Capture the cell that displays the provided text and extract its [X, Y] central coordinate. 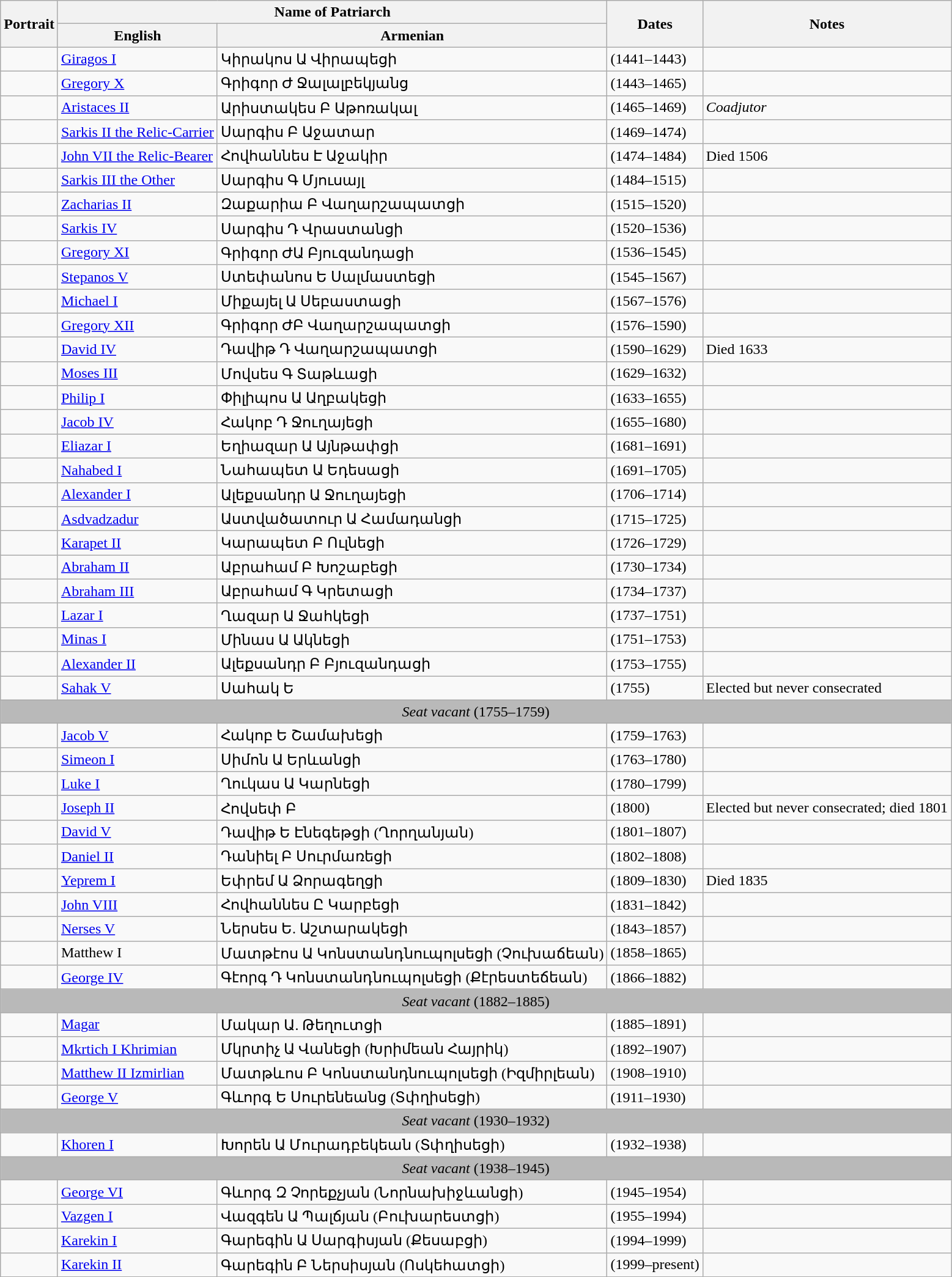
(1955–1994) [655, 1216]
Հովհաննես Ը Կարբեցի [412, 905]
Մատթևոս Բ Կոնստանդնուպոլսեցի (Իզմիրլեան) [412, 1073]
Հակոբ Ե Շամախեցի [412, 735]
Աբրահամ Գ Կրետացի [412, 591]
(1908–1910) [655, 1073]
(1691–1705) [655, 470]
Ղուկաս Ա Կարնեցի [412, 784]
Հովհաննես Է Աջակիր [412, 156]
(1892–1907) [655, 1049]
George VI [137, 1192]
(1629–1632) [655, 374]
Փիլիպոս Ա Աղբակեցի [412, 398]
(1999–present) [655, 1265]
(1474–1484) [655, 156]
Alexander I [137, 495]
(1911–1930) [655, 1097]
Մովսես Գ Տաթևացի [412, 374]
(1945–1954) [655, 1192]
Moses III [137, 374]
(1759–1763) [655, 735]
(1994–1999) [655, 1240]
Sarkis II the Relic-Carrier [137, 132]
Nerses V [137, 929]
Khoren I [137, 1145]
(1763–1780) [655, 760]
Ստեփանոս Ե Սալմաստեցի [412, 277]
Մատթէոս Ա Կոնստանդնուպոլսեցի (Չուխաճեան) [412, 953]
Stepanos V [137, 277]
Ալեքսանդր Բ Բյուզանդացի [412, 664]
(1441–1443) [655, 59]
Արիստակես Բ Աթոռակալ [412, 108]
Eliazar I [137, 446]
Aristaces II [137, 108]
(1737–1751) [655, 616]
John VII the Relic-Bearer [137, 156]
Մկրտիչ Ա Վանեցի (Խրիմեան Հայրիկ) [412, 1049]
Vazgen I [137, 1216]
(1800) [655, 808]
(1706–1714) [655, 495]
Michael I [137, 301]
Seat vacant (1938–1945) [476, 1168]
Seat vacant (1882–1885) [476, 1001]
(1726–1729) [655, 543]
Ալեքսանդր Ա Ջուղայեցի [412, 495]
Եղիազար Ա Այնթափցի [412, 446]
(1443–1465) [655, 83]
Աբրահամ Բ Խոշաբեցի [412, 567]
(1843–1857) [655, 929]
Sarkis IV [137, 229]
Elected but never consecrated [827, 688]
Մակար Ա. Թեղուտցի [412, 1025]
Karekin II [137, 1265]
Եփրեմ Ա Ձորագեղցի [412, 880]
Philip I [137, 398]
(1681–1691) [655, 446]
Died 1506 [827, 156]
Elected but never consecrated; died 1801 [827, 808]
Minas I [137, 639]
Գրիգոր ԺԲ Վաղարշապատցի [412, 325]
Gregory X [137, 83]
(1536–1545) [655, 252]
Yeprem I [137, 880]
Sarkis III the Other [137, 180]
Կարապետ Բ Ուլնեցի [412, 543]
Portrait [29, 24]
(1753–1755) [655, 664]
Սարգիս Գ Մյուսայլ [412, 180]
Simeon I [137, 760]
Հովսեփ Բ [412, 808]
Name of Patriarch [333, 12]
Abraham II [137, 567]
Gregory XI [137, 252]
Sahak V [137, 688]
Սարգիս Դ Վրաստանցի [412, 229]
Աստվածատուր Ա Համադանցի [412, 519]
Խորեն Ա Մուրադբեկեան (Տփղիսեցի) [412, 1145]
Նահապետ Ա Եդեսացի [412, 470]
(1866–1882) [655, 977]
Գէորգ Դ Կոնստանդնուպոլսեցի (Քէրեստեճեան) [412, 977]
John VIII [137, 905]
(1858–1865) [655, 953]
Սահակ Ե [412, 688]
(1885–1891) [655, 1025]
Luke I [137, 784]
Կիրակոս Ա Վիրապեցի [412, 59]
(1809–1830) [655, 880]
Mkrtich I Khrimian [137, 1049]
(1590–1629) [655, 350]
Matthew I [137, 953]
Զաքարիա Բ Վաղարշապատցի [412, 204]
Died 1835 [827, 880]
(1655–1680) [655, 422]
Գևորգ Ե Սուրենեանց (Տփղիսեցի) [412, 1097]
(1633–1655) [655, 398]
Nahabed I [137, 470]
Coadjutor [827, 108]
Matthew II Izmirlian [137, 1073]
Seat vacant (1930–1932) [476, 1121]
(1932–1938) [655, 1145]
English [137, 35]
(1576–1590) [655, 325]
Դավիթ Դ Վաղարշապատցի [412, 350]
Gregory XII [137, 325]
Alexander II [137, 664]
(1515–1520) [655, 204]
Dates [655, 24]
Սիմոն Ա Երևանցի [412, 760]
Գևորգ Զ Չորեքչյան (Նորնախիջևանցի) [412, 1192]
Ներսես Ե. Աշտարակեցի [412, 929]
Armenian [412, 35]
(1567–1576) [655, 301]
Karapet II [137, 543]
(1715–1725) [655, 519]
(1780–1799) [655, 784]
Jacob IV [137, 422]
Notes [827, 24]
Karekin I [137, 1240]
Ղազար Ա Ջահկեցի [412, 616]
Asdvadzadur [137, 519]
Գարեգին Բ Ներսիսյան (Ոսկեհատցի) [412, 1265]
Magar [137, 1025]
(1465–1469) [655, 108]
Giragos I [137, 59]
Seat vacant (1755–1759) [476, 712]
Abraham III [137, 591]
(1831–1842) [655, 905]
Daniel II [137, 856]
(1755) [655, 688]
Դանիել Բ Սուրմառեցի [412, 856]
Հակոբ Դ Ջուղայեցի [412, 422]
Մինաս Ա Ակնեցի [412, 639]
Սարգիս Բ Աջատար [412, 132]
(1751–1753) [655, 639]
Died 1633 [827, 350]
Վազգեն Ա Պալճյան (Բուխարեստցի) [412, 1216]
(1520–1536) [655, 229]
David IV [137, 350]
(1802–1808) [655, 856]
Գրիգոր ԺԱ Բյուզանդացի [412, 252]
(1469–1474) [655, 132]
George V [137, 1097]
David V [137, 832]
(1545–1567) [655, 277]
(1801–1807) [655, 832]
Lazar I [137, 616]
Գարեգին Ա Սարգիսյան (Քեսաբցի) [412, 1240]
Գրիգոր Ժ Ջալալբեկյանց [412, 83]
(1484–1515) [655, 180]
(1734–1737) [655, 591]
Միքայել Ա Սեբաստացի [412, 301]
George IV [137, 977]
(1730–1734) [655, 567]
Jacob V [137, 735]
Zacharias II [137, 204]
Դավիթ Ե Էնեգեթցի (Ղորղանյան) [412, 832]
Joseph II [137, 808]
